Return [x, y] of the center of cell containing provided text 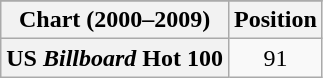
91 [276, 58]
Chart (2000–2009) [115, 20]
US Billboard Hot 100 [115, 58]
Position [276, 20]
